Pinpoint the cell where the given text exists, returning its (x, y) midpoint coordinate. 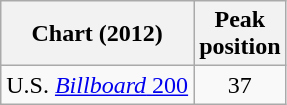
37 (240, 85)
Chart (2012) (98, 34)
U.S. Billboard 200 (98, 85)
Peakposition (240, 34)
